Output the [X, Y] coordinate of the center of the cell containing the given text.  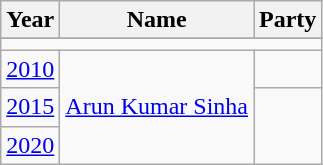
Year [30, 20]
Name [157, 20]
Party [288, 20]
2020 [30, 145]
2010 [30, 69]
Arun Kumar Sinha [157, 107]
2015 [30, 107]
